Search for the cell housing the specified text and yield its (X, Y) center coordinate. 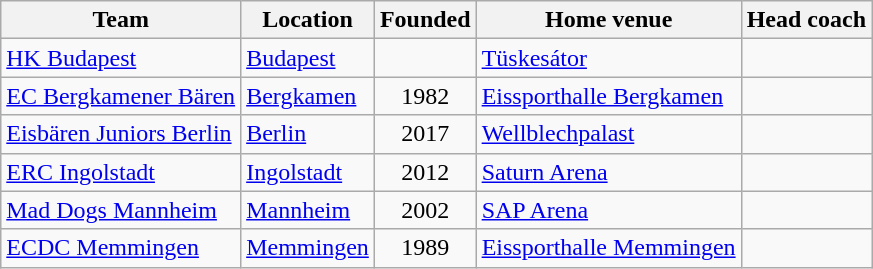
Home venue (608, 20)
1989 (425, 248)
Berlin (308, 134)
Head coach (806, 20)
ECDC Memmingen (121, 248)
Eissporthalle Bergkamen (608, 96)
Saturn Arena (608, 172)
Eisbären Juniors Berlin (121, 134)
Memmingen (308, 248)
Wellblechpalast (608, 134)
Location (308, 20)
Mannheim (308, 210)
Team (121, 20)
Ingolstadt (308, 172)
EC Bergkamener Bären (121, 96)
SAP Arena (608, 210)
Budapest (308, 58)
2017 (425, 134)
Eissporthalle Memmingen (608, 248)
Founded (425, 20)
1982 (425, 96)
HK Budapest (121, 58)
Mad Dogs Mannheim (121, 210)
Bergkamen (308, 96)
ERC Ingolstadt (121, 172)
2002 (425, 210)
2012 (425, 172)
Tüskesátor (608, 58)
